Output the (X, Y) coordinate of the center of the cell containing the given text.  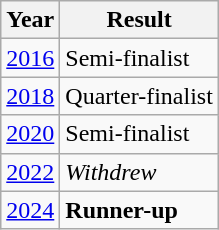
Runner-up (140, 210)
2022 (30, 172)
Quarter-finalist (140, 96)
Result (140, 20)
2016 (30, 58)
2018 (30, 96)
2020 (30, 134)
2024 (30, 210)
Year (30, 20)
Withdrew (140, 172)
